For the text-containing cell, return its midpoint in [X, Y] coordinate format. 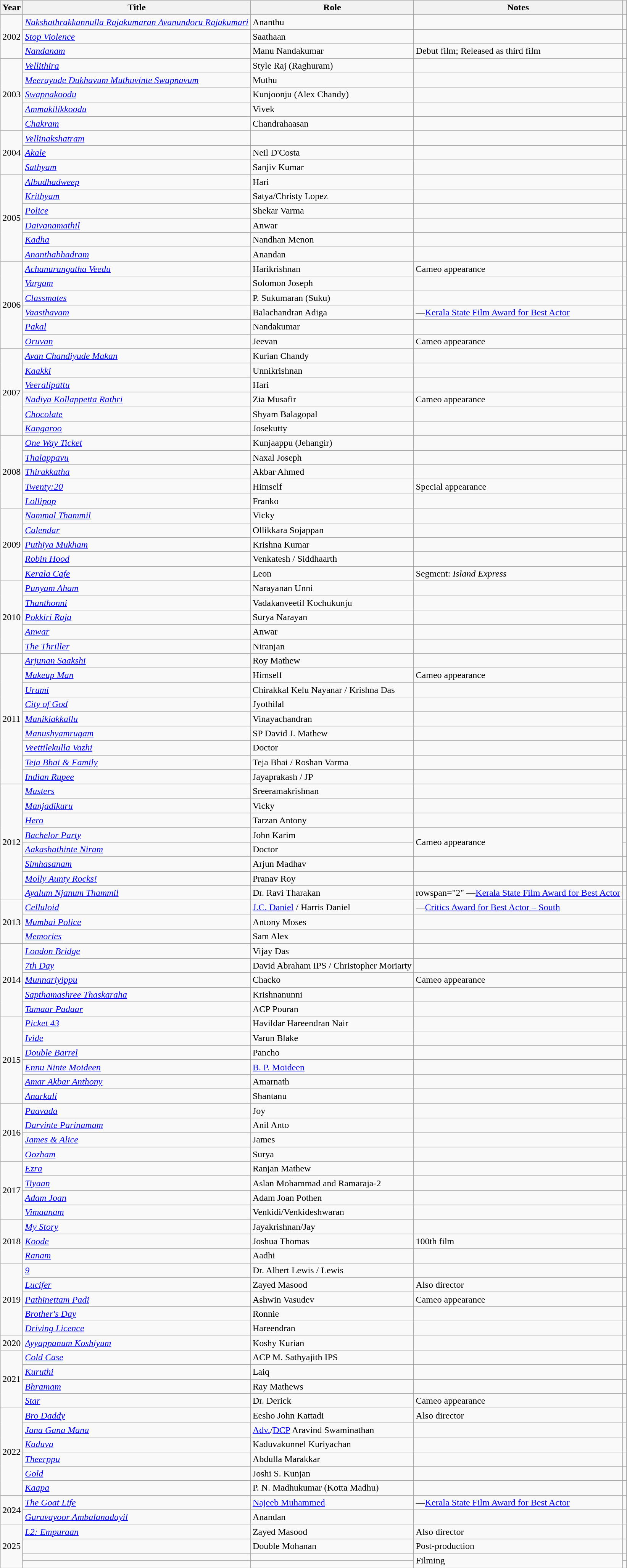
Surya Narayan [332, 617]
Akbar Ahmed [332, 472]
Pokkiri Raja [137, 617]
Chandrahaasan [332, 124]
My Story [137, 1227]
Calendar [137, 530]
Ray Mathews [332, 1386]
Koshy Kurian [332, 1343]
2024 [11, 1510]
Anarkali [137, 1096]
Abdulla Marakkar [332, 1459]
Shantanu [332, 1096]
Chacko [332, 980]
Muthu [332, 80]
Meerayude Dukhavum Muthuvinte Swapnavum [137, 80]
2006 [11, 305]
Segment: Island Express [518, 574]
ACP M. Sathyajith IPS [332, 1358]
Jyothilal [332, 704]
Venkatesh / Siddhaarth [332, 559]
Title [137, 8]
Vadakanveetil Kochukunju [332, 602]
Daivanamathil [137, 225]
Teja Bhai & Family [137, 762]
Adam Joan Pothen [332, 1198]
The Thriller [137, 646]
Celluloid [137, 908]
Police [137, 211]
Anil Anto [332, 1125]
Ayalum Njanum Thammil [137, 893]
Lollipop [137, 501]
Akale [137, 153]
Balachandran Adiga [332, 312]
Munnariyippu [137, 980]
Joshi S. Kunjan [332, 1473]
2012 [11, 842]
2002 [11, 37]
Sreeramakrishnan [332, 791]
Punyam Aham [137, 588]
Kaduvakunnel Kuriyachan [332, 1444]
Sathyam [137, 167]
Veettilekulla Vazhi [137, 748]
2018 [11, 1241]
Brother's Day [137, 1314]
Notes [518, 8]
2017 [11, 1190]
Thalappavu [137, 458]
2014 [11, 980]
Zia Musafir [332, 399]
Vijay Das [332, 951]
2016 [11, 1133]
100th film [518, 1241]
Makeup Man [137, 675]
Jana Gana Mana [137, 1430]
Leon [332, 574]
Swapnakoodu [137, 95]
Filming [518, 1560]
Role [332, 8]
Chakram [137, 124]
Kurian Chandy [332, 356]
2008 [11, 472]
Vargam [137, 283]
Antony Moses [332, 922]
Oozham [137, 1154]
Robin Hood [137, 559]
Joy [332, 1111]
Manjadikuru [137, 806]
Harikrishnan [332, 269]
Eesho John Kattadi [332, 1415]
2003 [11, 95]
Ennu Ninte Moideen [137, 1067]
P. N. Madhukumar (Kotta Madhu) [332, 1488]
Dr. Derick [332, 1401]
2004 [11, 153]
—Critics Award for Best Actor – South [518, 908]
Bachelor Party [137, 835]
Lucifer [137, 1285]
Najeeb Muhammed [332, 1502]
Guruvayoor Ambalanadayil [137, 1517]
Adam Joan [137, 1198]
Sapthamashree Thaskaraha [137, 994]
Josekutty [332, 429]
Urumi [137, 690]
John Karim [332, 835]
2021 [11, 1379]
Manu Nandakumar [332, 51]
Memories [137, 937]
James [332, 1140]
Teja Bhai / Roshan Varma [332, 762]
Surya [332, 1154]
Havildar Hareendran Nair [332, 1023]
Puthiya Mukham [137, 545]
Debut film; Released as third film [518, 51]
P. Sukumaran (Suku) [332, 298]
Kaduva [137, 1444]
Shyam Balagopal [332, 414]
Krithyam [137, 196]
Ezra [137, 1169]
SP David J. Mathew [332, 733]
Ananthu [332, 22]
2019 [11, 1299]
Mumbai Police [137, 922]
Veeralipattu [137, 385]
Roy Mathew [332, 661]
Varun Blake [332, 1038]
Hareendran [332, 1328]
Chocolate [137, 414]
Naxal Joseph [332, 458]
Pakal [137, 327]
Classmates [137, 298]
Dr. Ravi Tharakan [332, 893]
Oruvan [137, 341]
Nadiya Kollappetta Rathri [137, 399]
Bro Daddy [137, 1415]
Pathinettam Padi [137, 1299]
Ammakilikkoodu [137, 109]
Neil D'Costa [332, 153]
Arjun Madhav [332, 864]
One Way Ticket [137, 443]
2015 [11, 1060]
Vellinakshatram [137, 138]
David Abraham IPS / Christopher Moriarty [332, 966]
Bhramam [137, 1386]
Nakshathrakkannulla Rajakumaran Avanundoru Rajakumari [137, 22]
rowspan="2" —Kerala State Film Award for Best Actor [518, 893]
Year [11, 8]
Nandanam [137, 51]
Krishnanunni [332, 994]
Vinayachandran [332, 719]
Star [137, 1401]
2010 [11, 617]
2020 [11, 1343]
Post-production [518, 1546]
2011 [11, 719]
Kerala Cafe [137, 574]
ACP Pouran [332, 1009]
Saathaan [332, 37]
Ashwin Vasudev [332, 1299]
Ronnie [332, 1314]
Nammal Thammil [137, 516]
Driving Licence [137, 1328]
Kuruthi [137, 1372]
Sanjiv Kumar [332, 167]
Kunjoonju (Alex Chandy) [332, 95]
Ivide [137, 1038]
2005 [11, 218]
Twenty:20 [137, 487]
Molly Aunty Rocks! [137, 878]
Tamaar Padaar [137, 1009]
Narayanan Unni [332, 588]
J.C. Daniel / Harris Daniel [332, 908]
Indian Rupee [137, 777]
Franko [332, 501]
Kunjaappu (Jehangir) [332, 443]
Niranjan [332, 646]
Kaakki [137, 370]
Stop Violence [137, 37]
Joshua Thomas [332, 1241]
Dr. Albert Lewis / Lewis [332, 1270]
Laiq [332, 1372]
Koode [137, 1241]
Jayaprakash / JP [332, 777]
Adv./DCP Aravind Swaminathan [332, 1430]
2007 [11, 392]
Jayakrishnan/Jay [332, 1227]
Pancho [332, 1052]
2009 [11, 545]
Aadhi [332, 1256]
The Goat Life [137, 1502]
Cold Case [137, 1358]
7th Day [137, 966]
Manikiakkallu [137, 719]
Darvinte Parinamam [137, 1125]
Ayyappanum Koshiyum [137, 1343]
B. P. Moideen [332, 1067]
Double Barrel [137, 1052]
Simhasanam [137, 864]
2025 [11, 1546]
Solomon Joseph [332, 283]
Double Mohanan [332, 1546]
Kaapa [137, 1488]
Tarzan Antony [332, 820]
Aakashathinte Niram [137, 849]
Avan Chandiyude Makan [137, 356]
Unnikrishnan [332, 370]
Hero [137, 820]
Thirakkatha [137, 472]
Tiyaan [137, 1183]
Jeevan [332, 341]
Ranam [137, 1256]
Kangaroo [137, 429]
Chirakkal Kelu Nayanar / Krishna Das [332, 690]
Vaasthavam [137, 312]
Amarnath [332, 1081]
Achanurangatha Veedu [137, 269]
Masters [137, 791]
2022 [11, 1452]
Venkidi/Venkideshwaran [332, 1212]
Vellithira [137, 66]
James & Alice [137, 1140]
Shekar Varma [332, 211]
London Bridge [137, 951]
Amar Akbar Anthony [137, 1081]
Style Raj (Raghuram) [332, 66]
Picket 43 [137, 1023]
Kadha [137, 240]
Ranjan Mathew [332, 1169]
Thanthonni [137, 602]
Aslan Mohammad and Ramaraja-2 [332, 1183]
Pranav Roy [332, 878]
Krishna Kumar [332, 545]
Gold [137, 1473]
Special appearance [518, 487]
Ollikkara Sojappan [332, 530]
Nandhan Menon [332, 240]
2013 [11, 922]
Ananthabhadram [137, 254]
L2: Empuraan [137, 1531]
Manushyamrugam [137, 733]
City of God [137, 704]
Vimaanam [137, 1212]
Albudhadweep [137, 182]
Vivek [332, 109]
9 [137, 1270]
Theerppu [137, 1459]
Sam Alex [332, 937]
Satya/Christy Lopez [332, 196]
Paavada [137, 1111]
Nandakumar [332, 327]
Arjunan Saakshi [137, 661]
